Pinpoint the cell where the given text exists, returning its [X, Y] midpoint coordinate. 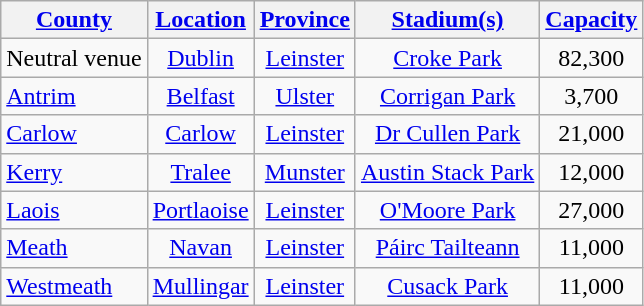
27,000 [592, 210]
Belfast [200, 96]
Tralee [200, 172]
Location [200, 20]
Croke Park [447, 58]
82,300 [592, 58]
3,700 [592, 96]
Austin Stack Park [447, 172]
Cusack Park [447, 286]
Mullingar [200, 286]
Stadium(s) [447, 20]
12,000 [592, 172]
Navan [200, 248]
21,000 [592, 134]
Neutral venue [74, 58]
Province [304, 20]
Westmeath [74, 286]
Munster [304, 172]
Ulster [304, 96]
Corrigan Park [447, 96]
Dr Cullen Park [447, 134]
O'Moore Park [447, 210]
County [74, 20]
Kerry [74, 172]
Meath [74, 248]
Laois [74, 210]
Antrim [74, 96]
Páirc Tailteann [447, 248]
Dublin [200, 58]
Capacity [592, 20]
Portlaoise [200, 210]
